Identify which cell holds the provided text, then report its [x, y] central coordinate. 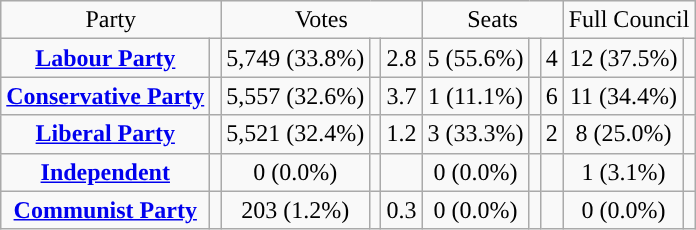
11 (34.4%) [624, 96]
5,749 (33.8%) [296, 58]
5,557 (32.6%) [296, 96]
2.8 [402, 58]
4 [552, 58]
Labour Party [106, 58]
3.7 [402, 96]
Votes [322, 20]
Independent [106, 172]
8 (25.0%) [624, 134]
0.3 [402, 210]
1 (3.1%) [624, 172]
12 (37.5%) [624, 58]
1 (11.1%) [476, 96]
Full Council [629, 20]
Seats [492, 20]
5,521 (32.4%) [296, 134]
Conservative Party [106, 96]
6 [552, 96]
5 (55.6%) [476, 58]
Party [111, 20]
3 (33.3%) [476, 134]
Liberal Party [106, 134]
Communist Party [106, 210]
1.2 [402, 134]
203 (1.2%) [296, 210]
2 [552, 134]
